Provide the [X, Y] coordinate of the cell's center where the given text is located.  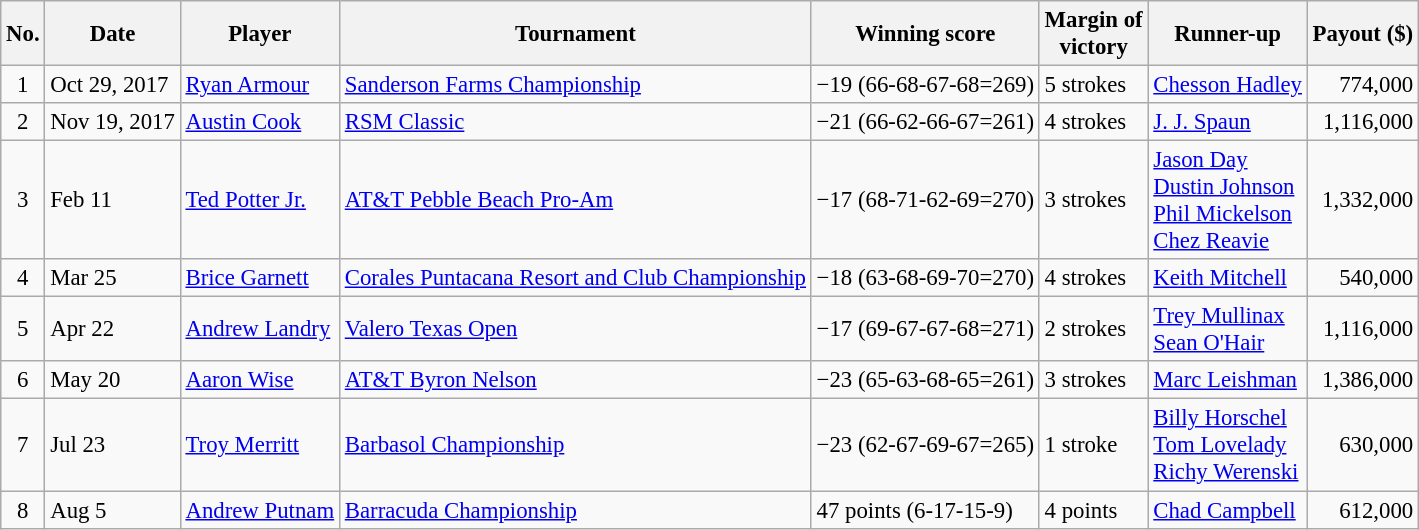
1,386,000 [1362, 381]
4 points [1094, 510]
Chesson Hadley [1228, 85]
Valero Texas Open [575, 330]
−23 (65-63-68-65=261) [925, 381]
3 [23, 200]
AT&T Pebble Beach Pro-Am [575, 200]
Andrew Putnam [260, 510]
Date [112, 34]
−23 (62-67-69-67=265) [925, 445]
Payout ($) [1362, 34]
540,000 [1362, 278]
Austin Cook [260, 122]
Jason Day Dustin Johnson Phil Mickelson Chez Reavie [1228, 200]
Billy Horschel Tom Lovelady Richy Werenski [1228, 445]
Player [260, 34]
1,332,000 [1362, 200]
Marc Leishman [1228, 381]
Keith Mitchell [1228, 278]
5 strokes [1094, 85]
Ryan Armour [260, 85]
Barracuda Championship [575, 510]
774,000 [1362, 85]
Tournament [575, 34]
Andrew Landry [260, 330]
−17 (68-71-62-69=270) [925, 200]
AT&T Byron Nelson [575, 381]
Chad Campbell [1228, 510]
−17 (69-67-67-68=271) [925, 330]
Barbasol Championship [575, 445]
4 [23, 278]
Margin ofvictory [1094, 34]
J. J. Spaun [1228, 122]
Apr 22 [112, 330]
Corales Puntacana Resort and Club Championship [575, 278]
−18 (63-68-69-70=270) [925, 278]
Mar 25 [112, 278]
2 [23, 122]
Jul 23 [112, 445]
Runner-up [1228, 34]
Sanderson Farms Championship [575, 85]
6 [23, 381]
Ted Potter Jr. [260, 200]
1 stroke [1094, 445]
No. [23, 34]
Aaron Wise [260, 381]
7 [23, 445]
8 [23, 510]
612,000 [1362, 510]
47 points (6-17-15-9) [925, 510]
2 strokes [1094, 330]
Aug 5 [112, 510]
Oct 29, 2017 [112, 85]
RSM Classic [575, 122]
Nov 19, 2017 [112, 122]
1 [23, 85]
Winning score [925, 34]
5 [23, 330]
Trey Mullinax Sean O'Hair [1228, 330]
630,000 [1362, 445]
−19 (66-68-67-68=269) [925, 85]
Troy Merritt [260, 445]
May 20 [112, 381]
Brice Garnett [260, 278]
−21 (66-62-66-67=261) [925, 122]
Feb 11 [112, 200]
